Return the [X, Y] coordinate for the center point of the cell that contains the specified text.  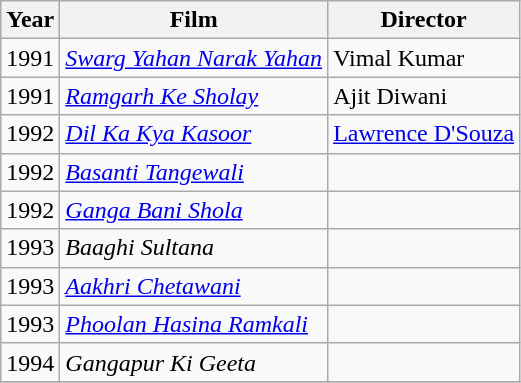
1994 [30, 362]
Basanti Tangewali [194, 172]
Lawrence D'Souza [424, 134]
Baaghi Sultana [194, 248]
Film [194, 20]
Director [424, 20]
Aakhri Chetawani [194, 286]
Dil Ka Kya Kasoor [194, 134]
Ajit Diwani [424, 96]
Vimal Kumar [424, 58]
Ganga Bani Shola [194, 210]
Year [30, 20]
Ramgarh Ke Sholay [194, 96]
Gangapur Ki Geeta [194, 362]
Swarg Yahan Narak Yahan [194, 58]
Phoolan Hasina Ramkali [194, 324]
